From the cell containing the given text, extract its center point as [x, y] coordinate. 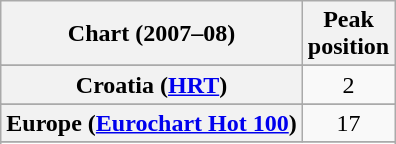
Croatia (HRT) [152, 85]
17 [348, 123]
Peakposition [348, 34]
Europe (Eurochart Hot 100) [152, 123]
2 [348, 85]
Chart (2007–08) [152, 34]
